From the cell containing the given text, extract its center point as (X, Y) coordinate. 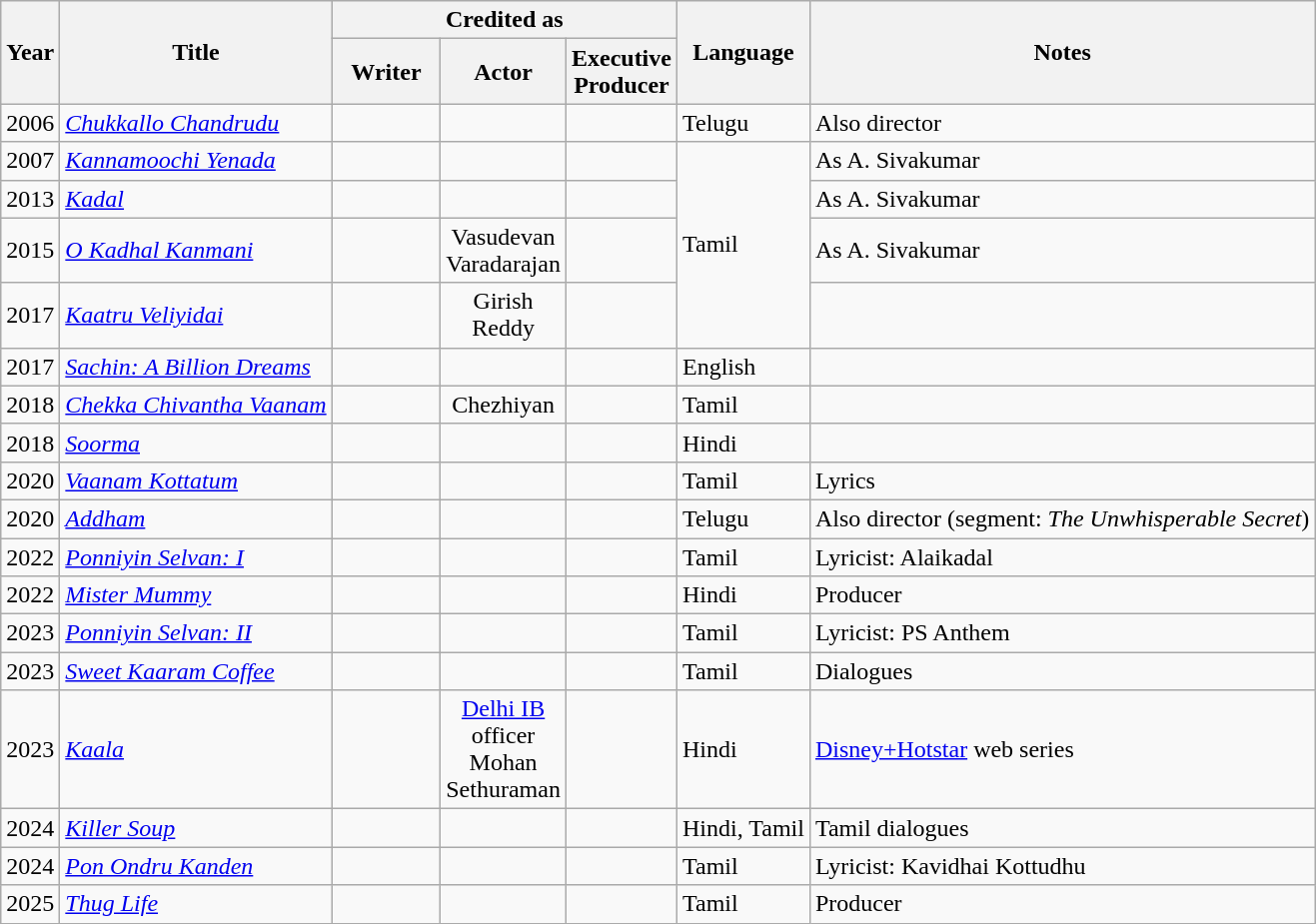
Executive Producer (622, 72)
2013 (30, 199)
English (743, 367)
Lyricist: Alaikadal (1061, 556)
Lyricist: PS Anthem (1061, 633)
Actor (504, 72)
Delhi IB officer Mohan Sethuraman (504, 749)
Vasudevan Varadarajan (504, 250)
Sweet Kaaram Coffee (196, 671)
2007 (30, 161)
Lyricist: Kavidhai Kottudhu (1061, 866)
Kaala (196, 749)
Writer (386, 72)
Addham (196, 518)
Language (743, 52)
Tamil dialogues (1061, 828)
Kadal (196, 199)
Hindi, Tamil (743, 828)
2006 (30, 123)
Chekka Chivantha Vaanam (196, 405)
Pon Ondru Kanden (196, 866)
Credited as (504, 20)
Year (30, 52)
Title (196, 52)
Lyrics (1061, 480)
Kannamoochi Yenada (196, 161)
O Kadhal Kanmani (196, 250)
Chezhiyan (504, 405)
Killer Soup (196, 828)
Disney+Hotstar web series (1061, 749)
Thug Life (196, 904)
Vaanam Kottatum (196, 480)
Sachin: A Billion Dreams (196, 367)
2025 (30, 904)
Mister Mummy (196, 595)
Girish Reddy (504, 316)
Chukkallo Chandrudu (196, 123)
Also director (segment: The Unwhisperable Secret) (1061, 518)
Ponniyin Selvan: II (196, 633)
Also director (1061, 123)
2015 (30, 250)
Notes (1061, 52)
Dialogues (1061, 671)
Kaatru Veliyidai (196, 316)
Soorma (196, 443)
Ponniyin Selvan: I (196, 556)
